Capture the cell that displays the provided text and extract its (X, Y) central coordinate. 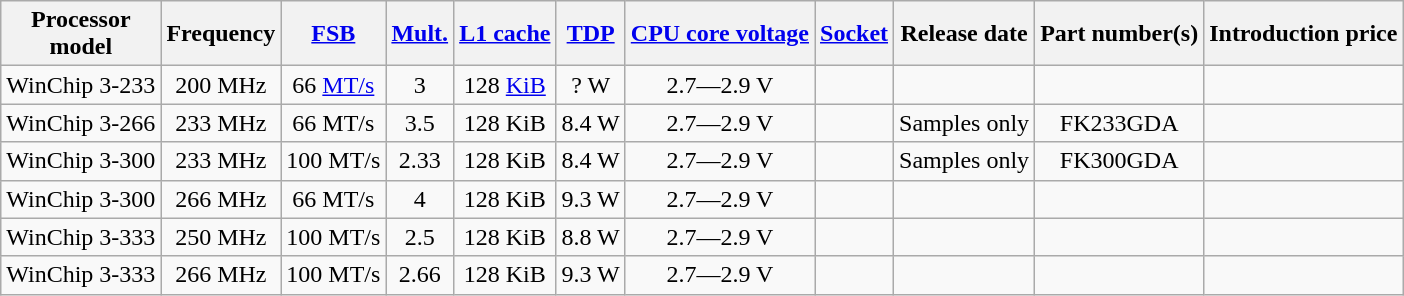
TDP (590, 34)
250 MHz (221, 237)
Introduction price (1304, 34)
Socket (854, 34)
Mult. (420, 34)
FK300GDA (1120, 161)
Release date (964, 34)
3 (420, 85)
3.5 (420, 123)
2.33 (420, 161)
CPU core voltage (720, 34)
8.8 W (590, 237)
2.5 (420, 237)
FK233GDA (1120, 123)
? W (590, 85)
WinChip 3-233 (81, 85)
L1 cache (505, 34)
FSB (334, 34)
4 (420, 199)
200 MHz (221, 85)
2.66 (420, 275)
WinChip 3-266 (81, 123)
Frequency (221, 34)
Processormodel (81, 34)
Part number(s) (1120, 34)
